Identify which cell holds the provided text, then report its [x, y] central coordinate. 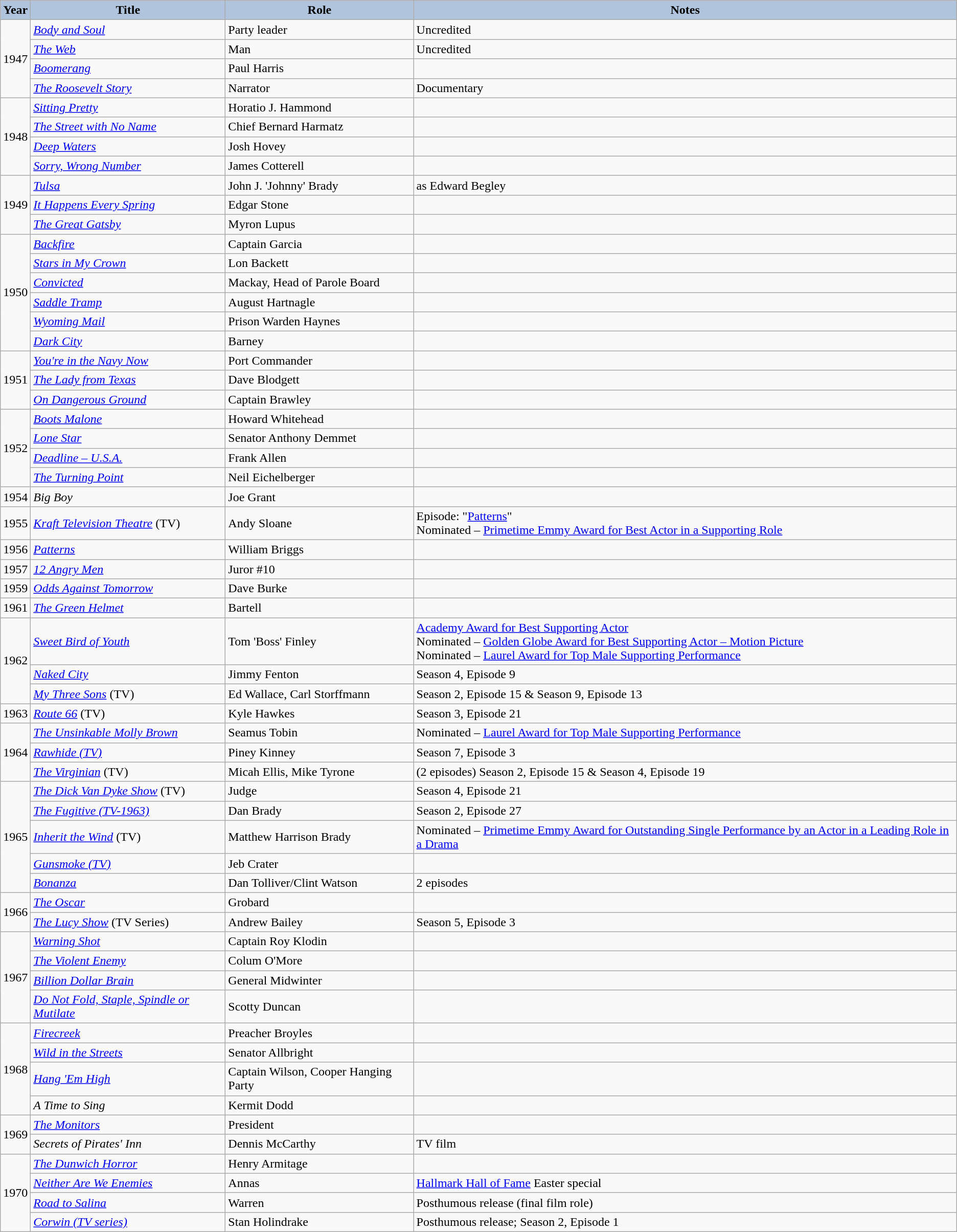
1963 [15, 713]
Horatio J. Hammond [320, 107]
The Monitors [128, 1125]
1961 [15, 608]
Judge [320, 791]
Posthumous release; Season 2, Episode 1 [685, 1222]
Season 5, Episode 3 [685, 922]
Convicted [128, 283]
The Lucy Show (TV Series) [128, 922]
Dave Burke [320, 589]
John J. 'Johnny' Brady [320, 185]
Dan Brady [320, 811]
Season 3, Episode 21 [685, 713]
My Three Sons (TV) [128, 694]
Boots Malone [128, 419]
Documentary [685, 88]
as Edward Begley [685, 185]
Colum O'More [320, 961]
1965 [15, 837]
Kyle Hawkes [320, 713]
Barney [320, 341]
Howard Whitehead [320, 419]
Jimmy Fenton [320, 675]
Dark City [128, 341]
Narrator [320, 88]
Annas [320, 1183]
1957 [15, 569]
Andrew Bailey [320, 922]
Jeb Crater [320, 863]
2 episodes [685, 883]
Edgar Stone [320, 205]
Captain Roy Klodin [320, 942]
Captain Brawley [320, 399]
Year [15, 10]
Nominated – Primetime Emmy Award for Outstanding Single Performance by an Actor in a Leading Role in a Drama [685, 837]
Warning Shot [128, 942]
Preacher Broyles [320, 1033]
1969 [15, 1134]
Dave Blodgett [320, 380]
Wild in the Streets [128, 1052]
Season 2, Episode 15 & Season 9, Episode 13 [685, 694]
Sweet Bird of Youth [128, 641]
A Time to Sing [128, 1105]
Micah Ellis, Mike Tyrone [320, 772]
Route 66 (TV) [128, 713]
Backfire [128, 244]
The Violent Enemy [128, 961]
(2 episodes) Season 2, Episode 15 & Season 4, Episode 19 [685, 772]
The Dunwich Horror [128, 1163]
Scotty Duncan [320, 1006]
On Dangerous Ground [128, 399]
You're in the Navy Now [128, 361]
James Cotterell [320, 166]
Hallmark Hall of Fame Easter special [685, 1183]
1966 [15, 912]
The Turning Point [128, 477]
Josh Hovey [320, 146]
12 Angry Men [128, 569]
1954 [15, 497]
Inherit the Wind (TV) [128, 837]
Corwin (TV series) [128, 1222]
1948 [15, 137]
Paul Harris [320, 69]
Rawhide (TV) [128, 752]
Matthew Harrison Brady [320, 837]
Season 4, Episode 21 [685, 791]
Tulsa [128, 185]
Gunsmoke (TV) [128, 863]
1959 [15, 589]
Body and Soul [128, 30]
Tom 'Boss' Finley [320, 641]
Episode: "Patterns" Nominated – Primetime Emmy Award for Best Actor in a Supporting Role [685, 523]
The Virginian (TV) [128, 772]
Captain Wilson, Cooper Hanging Party [320, 1079]
1955 [15, 523]
Neil Eichelberger [320, 477]
Kermit Dodd [320, 1105]
Myron Lupus [320, 224]
Odds Against Tomorrow [128, 589]
Lon Backett [320, 263]
The Green Helmet [128, 608]
Bartell [320, 608]
Warren [320, 1202]
Kraft Television Theatre (TV) [128, 523]
Ed Wallace, Carl Storffmann [320, 694]
Joe Grant [320, 497]
Sitting Pretty [128, 107]
Juror #10 [320, 569]
Wyoming Mail [128, 322]
The Lady from Texas [128, 380]
Deadline – U.S.A. [128, 458]
Hang 'Em High [128, 1079]
Secrets of Pirates' Inn [128, 1144]
Man [320, 49]
1947 [15, 59]
Stan Holindrake [320, 1222]
1949 [15, 205]
1951 [15, 380]
Piney Kinney [320, 752]
Lone Star [128, 438]
The Roosevelt Story [128, 88]
Season 2, Episode 27 [685, 811]
William Briggs [320, 549]
1970 [15, 1193]
1956 [15, 549]
The Web [128, 49]
Henry Armitage [320, 1163]
1962 [15, 661]
Billion Dollar Brain [128, 980]
The Great Gatsby [128, 224]
Title [128, 10]
August Hartnagle [320, 302]
1967 [15, 978]
Senator Allbright [320, 1052]
Grobard [320, 902]
General Midwinter [320, 980]
Dennis McCarthy [320, 1144]
Port Commander [320, 361]
Season 4, Episode 9 [685, 675]
The Street with No Name [128, 127]
1964 [15, 752]
The Dick Van Dyke Show (TV) [128, 791]
Firecreek [128, 1033]
Dan Tolliver/Clint Watson [320, 883]
Do Not Fold, Staple, Spindle or Mutilate [128, 1006]
The Oscar [128, 902]
Mackay, Head of Parole Board [320, 283]
Seamus Tobin [320, 733]
Chief Bernard Harmatz [320, 127]
Stars in My Crown [128, 263]
Role [320, 10]
Saddle Tramp [128, 302]
The Unsinkable Molly Brown [128, 733]
Patterns [128, 549]
Big Boy [128, 497]
1952 [15, 448]
Boomerang [128, 69]
Posthumous release (final film role) [685, 1202]
Captain Garcia [320, 244]
President [320, 1125]
TV film [685, 1144]
Naked City [128, 675]
Sorry, Wrong Number [128, 166]
Senator Anthony Demmet [320, 438]
Bonanza [128, 883]
Notes [685, 10]
Neither Are We Enemies [128, 1183]
The Fugitive (TV-1963) [128, 811]
Season 7, Episode 3 [685, 752]
1950 [15, 293]
Deep Waters [128, 146]
Andy Sloane [320, 523]
Party leader [320, 30]
Frank Allen [320, 458]
Nominated – Laurel Award for Top Male Supporting Performance [685, 733]
Road to Salina [128, 1202]
Prison Warden Haynes [320, 322]
It Happens Every Spring [128, 205]
1968 [15, 1069]
